Provide the [X, Y] coordinate of the cell's center where the given text is located.  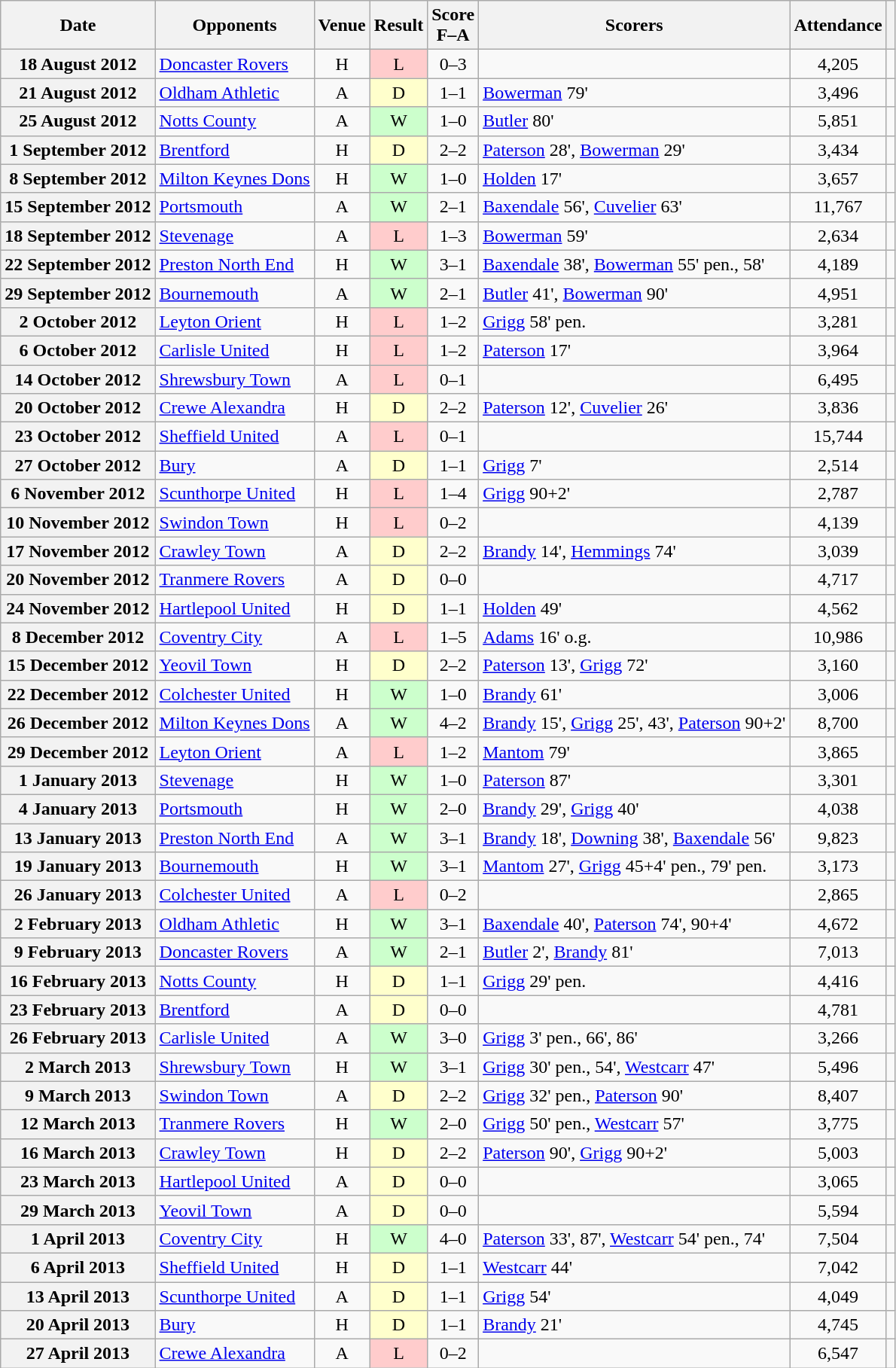
3,434 [838, 150]
5,496 [838, 1067]
3,657 [838, 178]
9,823 [838, 838]
4,139 [838, 523]
Paterson 90', Grigg 90+2' [634, 1153]
4,672 [838, 924]
10,986 [838, 637]
Bowerman 59' [634, 236]
11,767 [838, 207]
29 March 2013 [78, 1210]
3,775 [838, 1124]
5,003 [838, 1153]
3,160 [838, 666]
24 November 2012 [78, 608]
Paterson 87' [634, 780]
Brandy 21' [634, 1325]
4,416 [838, 981]
4,781 [838, 1010]
Opponents [235, 26]
Result [398, 26]
Paterson 13', Grigg 72' [634, 666]
1–3 [453, 236]
Mantom 79' [634, 751]
14 October 2012 [78, 379]
Brandy 29', Grigg 40' [634, 809]
4,745 [838, 1325]
4,038 [838, 809]
2,787 [838, 494]
12 March 2013 [78, 1124]
29 December 2012 [78, 751]
19 January 2013 [78, 867]
15,744 [838, 437]
8 September 2012 [78, 178]
2 February 2013 [78, 924]
6 November 2012 [78, 494]
6 October 2012 [78, 350]
7,042 [838, 1267]
7,013 [838, 952]
1 April 2013 [78, 1239]
5,594 [838, 1210]
Adams 16' o.g. [634, 637]
29 September 2012 [78, 293]
4–2 [453, 723]
Paterson 33', 87', Westcarr 54' pen., 74' [634, 1239]
Date [78, 26]
Holden 49' [634, 608]
3,865 [838, 751]
9 February 2013 [78, 952]
Baxendale 56', Cuvelier 63' [634, 207]
6 April 2013 [78, 1267]
23 March 2013 [78, 1181]
1 September 2012 [78, 150]
3,065 [838, 1181]
Butler 2', Brandy 81' [634, 952]
18 August 2012 [78, 64]
Paterson 28', Bowerman 29' [634, 150]
3,281 [838, 321]
9 March 2013 [78, 1095]
Holden 17' [634, 178]
Brandy 61' [634, 694]
26 December 2012 [78, 723]
3,266 [838, 1038]
2,514 [838, 465]
5,851 [838, 121]
2 March 2013 [78, 1067]
Venue [342, 26]
1 January 2013 [78, 780]
4,562 [838, 608]
4,717 [838, 580]
Brandy 15', Grigg 25', 43', Paterson 90+2' [634, 723]
4,049 [838, 1296]
Grigg 58' pen. [634, 321]
Attendance [838, 26]
Brandy 14', Hemmings 74' [634, 551]
Grigg 30' pen., 54', Westcarr 47' [634, 1067]
4–0 [453, 1239]
Grigg 3' pen., 66', 86' [634, 1038]
3,964 [838, 350]
2 October 2012 [78, 321]
Grigg 54' [634, 1296]
15 September 2012 [78, 207]
Mantom 27', Grigg 45+4' pen., 79' pen. [634, 867]
23 February 2013 [78, 1010]
3–0 [453, 1038]
20 April 2013 [78, 1325]
13 January 2013 [78, 838]
2,634 [838, 236]
3,301 [838, 780]
6,547 [838, 1354]
4,951 [838, 293]
Grigg 50' pen., Westcarr 57' [634, 1124]
15 December 2012 [78, 666]
26 January 2013 [78, 895]
Grigg 7' [634, 465]
20 October 2012 [78, 408]
22 September 2012 [78, 264]
13 April 2013 [78, 1296]
16 February 2013 [78, 981]
3,173 [838, 867]
1–4 [453, 494]
8,407 [838, 1095]
25 August 2012 [78, 121]
Westcarr 44' [634, 1267]
1–5 [453, 637]
27 April 2013 [78, 1354]
Bowerman 79' [634, 93]
3,006 [838, 694]
4,189 [838, 264]
2,865 [838, 895]
Grigg 29' pen. [634, 981]
Paterson 12', Cuvelier 26' [634, 408]
Brandy 18', Downing 38', Baxendale 56' [634, 838]
6,495 [838, 379]
3,496 [838, 93]
23 October 2012 [78, 437]
Baxendale 38', Bowerman 55' pen., 58' [634, 264]
20 November 2012 [78, 580]
Scorers [634, 26]
0–3 [453, 64]
Butler 41', Bowerman 90' [634, 293]
Grigg 32' pen., Paterson 90' [634, 1095]
10 November 2012 [78, 523]
Butler 80' [634, 121]
4 January 2013 [78, 809]
Baxendale 40', Paterson 74', 90+4' [634, 924]
8 December 2012 [78, 637]
16 March 2013 [78, 1153]
3,836 [838, 408]
8,700 [838, 723]
22 December 2012 [78, 694]
26 February 2013 [78, 1038]
4,205 [838, 64]
17 November 2012 [78, 551]
Paterson 17' [634, 350]
7,504 [838, 1239]
ScoreF–A [453, 26]
3,039 [838, 551]
18 September 2012 [78, 236]
27 October 2012 [78, 465]
Grigg 90+2' [634, 494]
21 August 2012 [78, 93]
